For the text-containing cell, return its midpoint in [x, y] coordinate format. 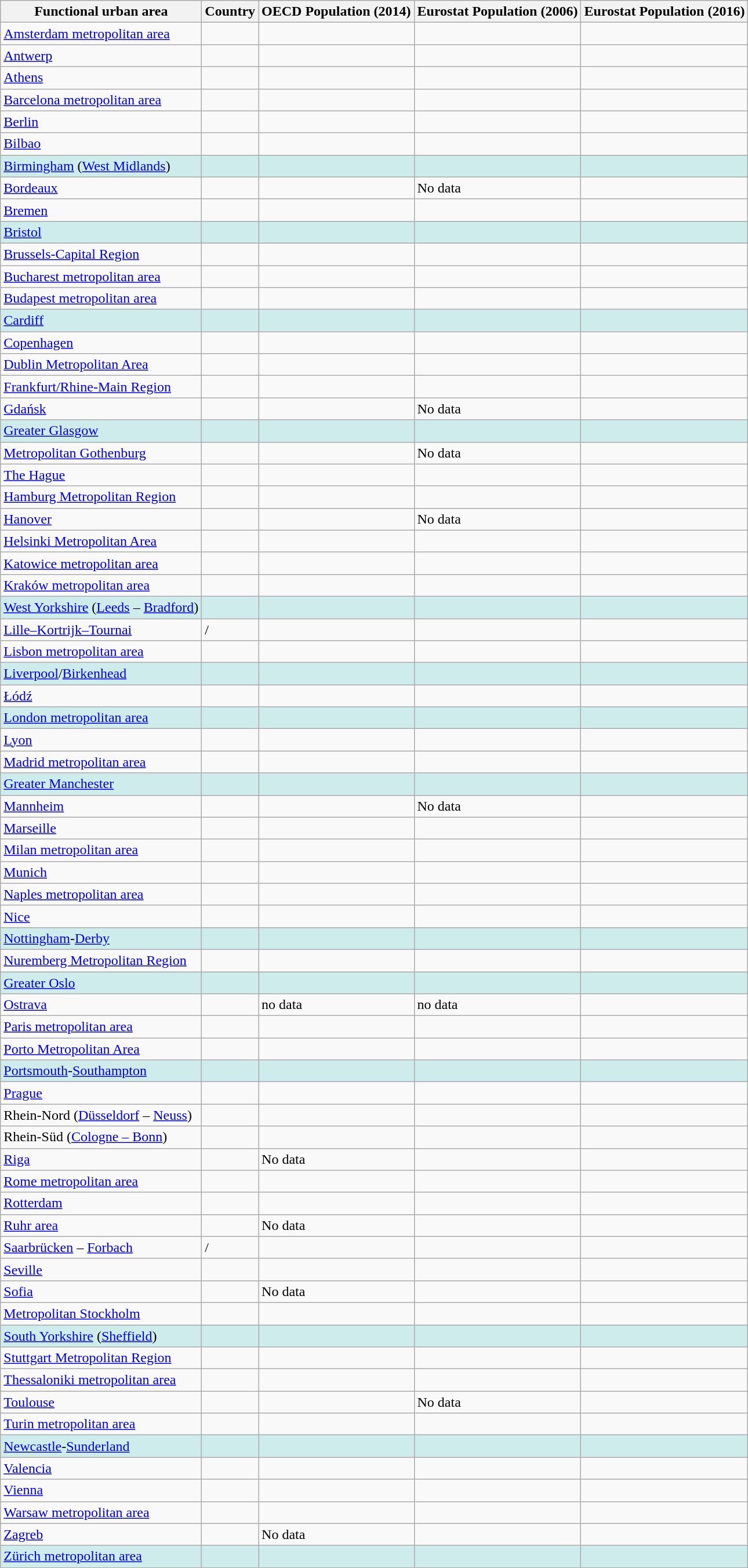
Cardiff [101, 321]
Dublin Metropolitan Area [101, 365]
Hanover [101, 519]
Ostrava [101, 1005]
Łódź [101, 696]
Prague [101, 1093]
Amsterdam metropolitan area [101, 34]
Eurostat Population (2006) [498, 12]
Rhein-Süd (Cologne – Bonn) [101, 1137]
Nuremberg Metropolitan Region [101, 960]
Kraków metropolitan area [101, 585]
OECD Population (2014) [336, 12]
Frankfurt/Rhine-Main Region [101, 387]
Metropolitan Gothenburg [101, 453]
Newcastle-Sunderland [101, 1446]
Brussels-Capital Region [101, 254]
Portsmouth-Southampton [101, 1071]
Mannheim [101, 806]
Milan metropolitan area [101, 850]
Birmingham (West Midlands) [101, 166]
Zagreb [101, 1534]
Nottingham-Derby [101, 938]
Katowice metropolitan area [101, 563]
Stuttgart Metropolitan Region [101, 1358]
Zürich metropolitan area [101, 1556]
South Yorkshire (Sheffield) [101, 1335]
Thessaloniki metropolitan area [101, 1380]
London metropolitan area [101, 718]
Riga [101, 1159]
Nice [101, 916]
Berlin [101, 122]
Helsinki Metropolitan Area [101, 541]
Gdańsk [101, 409]
West Yorkshire (Leeds – Bradford) [101, 607]
Liverpool/Birkenhead [101, 674]
Country [230, 12]
Naples metropolitan area [101, 894]
Saarbrücken – Forbach [101, 1247]
Functional urban area [101, 12]
Greater Oslo [101, 983]
Rome metropolitan area [101, 1181]
Paris metropolitan area [101, 1027]
Warsaw metropolitan area [101, 1512]
Madrid metropolitan area [101, 762]
Rotterdam [101, 1203]
Copenhagen [101, 343]
Marseille [101, 828]
Bilbao [101, 144]
Budapest metropolitan area [101, 299]
Barcelona metropolitan area [101, 100]
Bucharest metropolitan area [101, 277]
Lille–Kortrijk–Tournai [101, 629]
Antwerp [101, 56]
Seville [101, 1269]
Toulouse [101, 1402]
Vienna [101, 1490]
Rhein-Nord (Düsseldorf – Neuss) [101, 1115]
Sofia [101, 1291]
Greater Manchester [101, 784]
Bremen [101, 210]
Turin metropolitan area [101, 1424]
Porto Metropolitan Area [101, 1049]
Metropolitan Stockholm [101, 1313]
Greater Glasgow [101, 431]
Eurostat Population (2016) [665, 12]
Bristol [101, 232]
Lyon [101, 740]
Bordeaux [101, 188]
Valencia [101, 1468]
Lisbon metropolitan area [101, 652]
Athens [101, 78]
Hamburg Metropolitan Region [101, 497]
Ruhr area [101, 1225]
Munich [101, 872]
The Hague [101, 475]
